Search for the cell housing the specified text and yield its [X, Y] center coordinate. 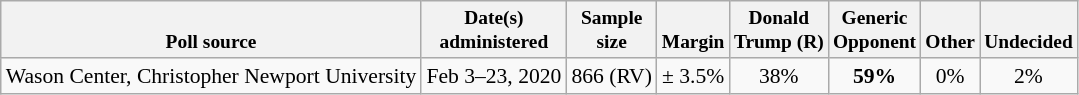
Samplesize [612, 30]
59% [874, 76]
DonaldTrump (R) [778, 30]
Undecided [1029, 30]
Wason Center, Christopher Newport University [212, 76]
866 (RV) [612, 76]
0% [950, 76]
Feb 3–23, 2020 [494, 76]
GenericOpponent [874, 30]
Date(s)administered [494, 30]
± 3.5% [693, 76]
Other [950, 30]
38% [778, 76]
Poll source [212, 30]
2% [1029, 76]
Margin [693, 30]
